Provide the [X, Y] coordinate of the cell's center where the given text is located.  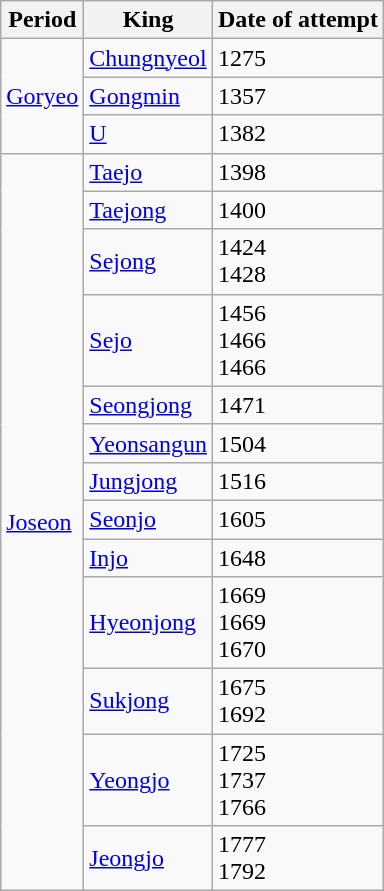
Chungnyeol [148, 58]
16751692 [298, 702]
1398 [298, 172]
Seongjong [148, 405]
Date of attempt [298, 20]
1516 [298, 481]
1275 [298, 58]
Taejo [148, 172]
Joseon [42, 522]
Yeongjo [148, 780]
17771792 [298, 858]
Gongmin [148, 96]
1382 [298, 134]
14241428 [298, 262]
1471 [298, 405]
1648 [298, 557]
Period [42, 20]
172517371766 [298, 780]
Sejong [148, 262]
Hyeonjong [148, 623]
Jungjong [148, 481]
145614661466 [298, 340]
166916691670 [298, 623]
Goryeo [42, 96]
1504 [298, 443]
U [148, 134]
Jeongjo [148, 858]
Seonjo [148, 519]
Sejo [148, 340]
Yeonsangun [148, 443]
Injo [148, 557]
King [148, 20]
1400 [298, 210]
Taejong [148, 210]
1605 [298, 519]
1357 [298, 96]
Sukjong [148, 702]
